Find where the given text appears and provide that cell's center as [x, y] coordinate. 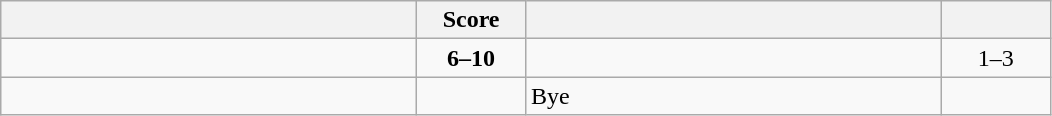
Score [472, 20]
6–10 [472, 58]
1–3 [996, 58]
Bye [733, 96]
